Capture the cell that displays the provided text and extract its [x, y] central coordinate. 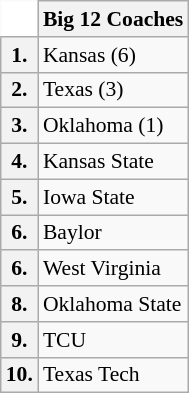
Kansas State [113, 162]
4. [20, 162]
West Virginia [113, 269]
Oklahoma (1) [113, 126]
9. [20, 340]
Iowa State [113, 197]
Texas (3) [113, 90]
Oklahoma State [113, 304]
Baylor [113, 233]
TCU [113, 340]
Big 12 Coaches [113, 19]
1. [20, 55]
8. [20, 304]
2. [20, 90]
Kansas (6) [113, 55]
10. [20, 375]
Texas Tech [113, 375]
5. [20, 197]
3. [20, 126]
